For the text-containing cell, return its midpoint in (x, y) coordinate format. 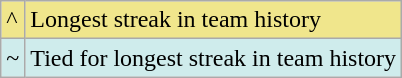
Longest streak in team history (214, 20)
~ (13, 58)
^ (13, 20)
Tied for longest streak in team history (214, 58)
